Capture the cell that displays the provided text and extract its (X, Y) central coordinate. 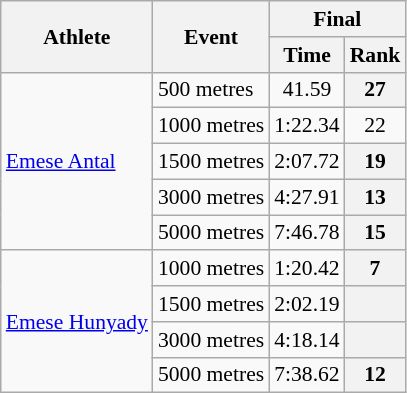
2:02.19 (306, 304)
Emese Hunyady (77, 322)
12 (376, 375)
Final (337, 19)
19 (376, 162)
Rank (376, 55)
13 (376, 197)
Emese Antal (77, 161)
7 (376, 269)
27 (376, 90)
22 (376, 126)
500 metres (211, 90)
2:07.72 (306, 162)
1:22.34 (306, 126)
4:18.14 (306, 340)
Event (211, 36)
1:20.42 (306, 269)
7:38.62 (306, 375)
41.59 (306, 90)
Athlete (77, 36)
4:27.91 (306, 197)
7:46.78 (306, 233)
Time (306, 55)
15 (376, 233)
